Capture the cell that displays the provided text and extract its (X, Y) central coordinate. 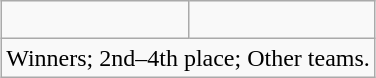
Winners; 2nd–4th place; Other teams. (188, 58)
